Return the [x, y] coordinate for the center point of the cell that contains the specified text.  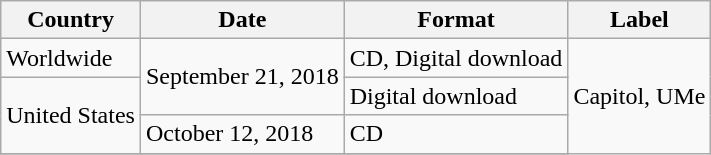
United States [71, 115]
Worldwide [71, 58]
CD [456, 134]
Label [640, 20]
Format [456, 20]
October 12, 2018 [242, 134]
Digital download [456, 96]
Capitol, UMe [640, 96]
September 21, 2018 [242, 77]
CD, Digital download [456, 58]
Country [71, 20]
Date [242, 20]
